For the text-containing cell, return its midpoint in (x, y) coordinate format. 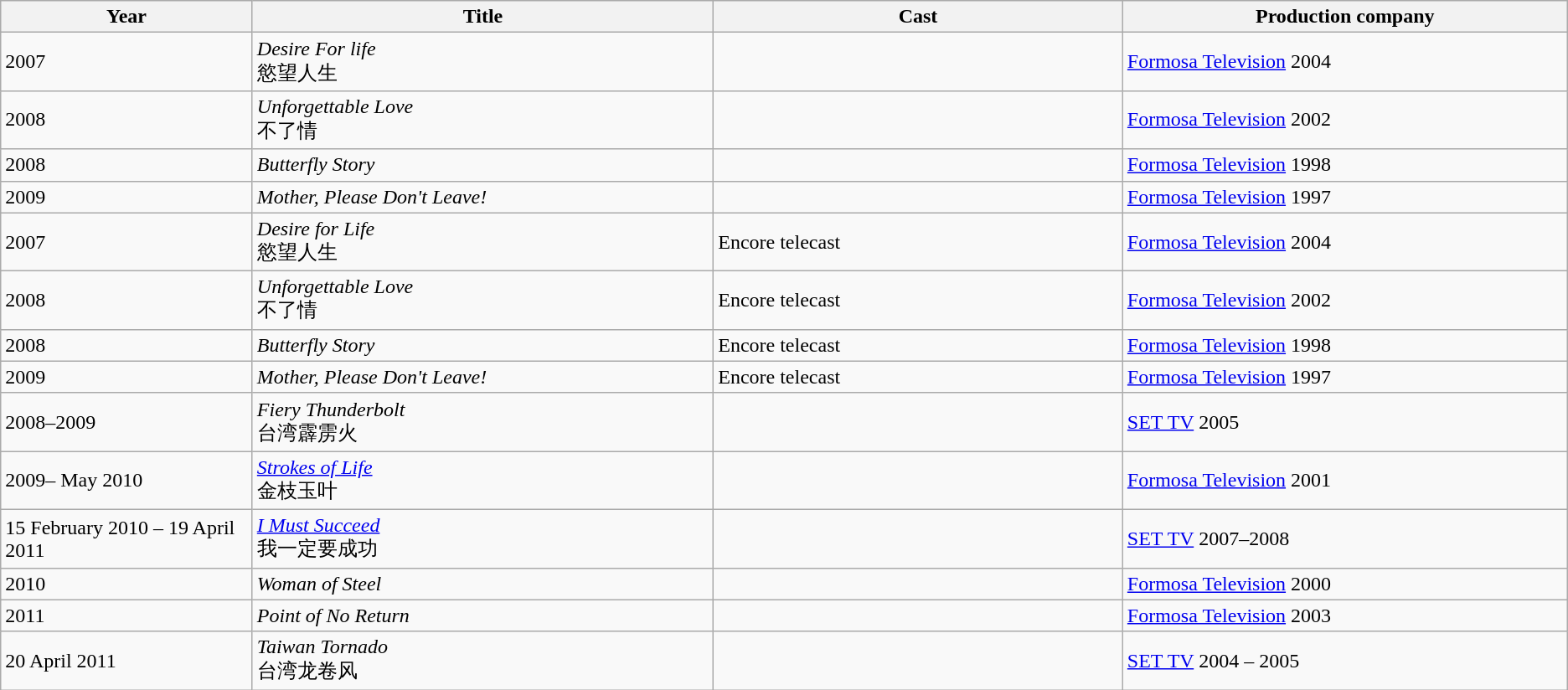
15 February 2010 – 19 April 2011 (127, 538)
2011 (127, 615)
2010 (127, 584)
2009– May 2010 (127, 481)
SET TV 2007–2008 (1345, 538)
Production company (1345, 17)
Fiery Thunderbolt 台湾霹雳火 (482, 422)
Year (127, 17)
Point of No Return (482, 615)
Formosa Television 2001 (1345, 481)
2008–2009 (127, 422)
Formosa Television 2003 (1345, 615)
SET TV 2004 – 2005 (1345, 661)
Desire For life 慾望人生 (482, 62)
Formosa Television 2000 (1345, 584)
20 April 2011 (127, 661)
Strokes of Life 金枝玉叶 (482, 481)
Desire for Life 慾望人生 (482, 242)
Title (482, 17)
Woman of Steel (482, 584)
Cast (918, 17)
I Must Succeed 我一定要成功 (482, 538)
SET TV 2005 (1345, 422)
Taiwan Tornado 台湾龙卷风 (482, 661)
